Identify which cell holds the provided text, then report its [X, Y] central coordinate. 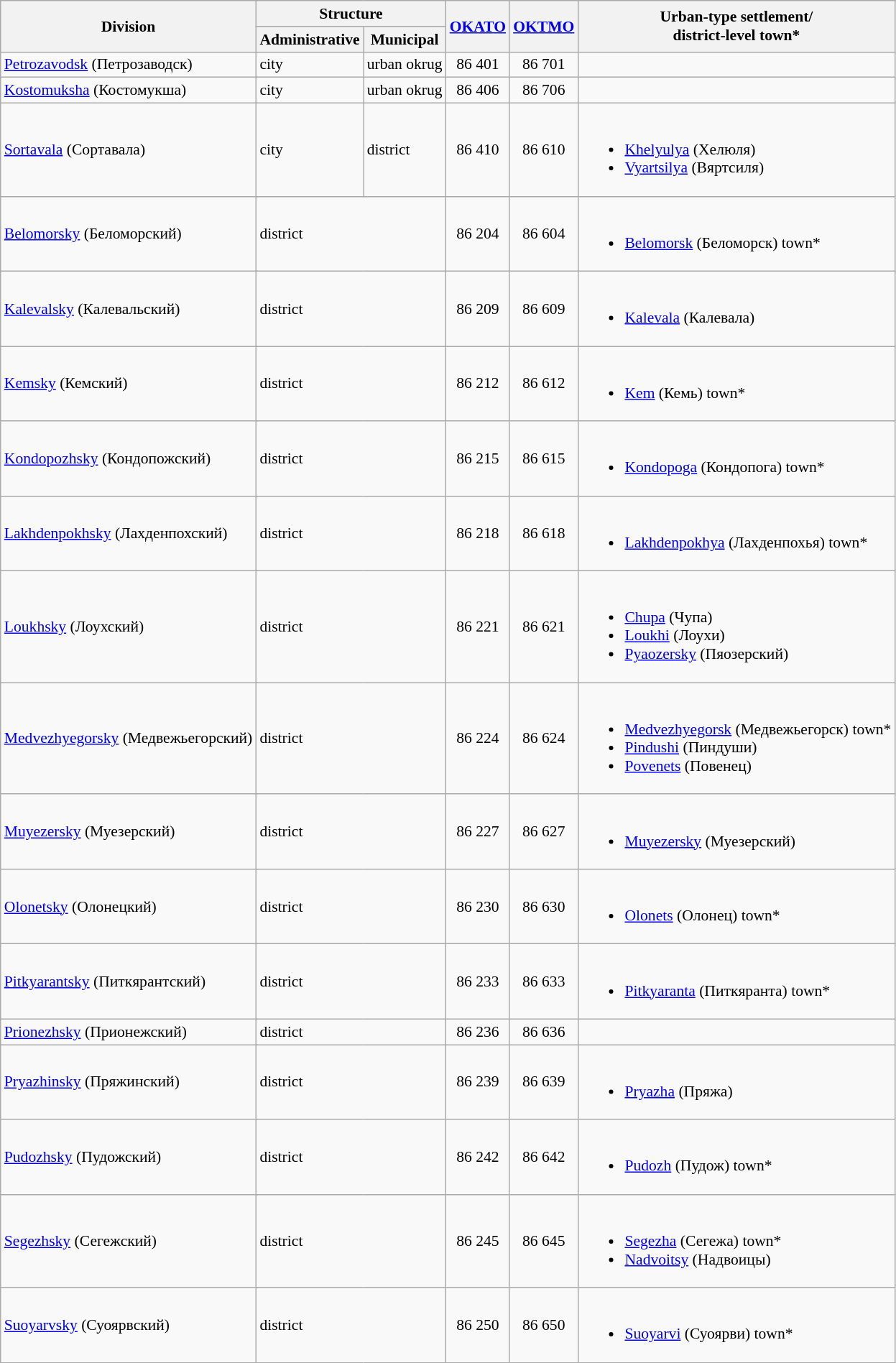
Lakhdenpokhsky (Лахденпохский) [129, 534]
86 230 [478, 907]
86 406 [478, 91]
86 401 [478, 65]
Loukhsky (Лоухский) [129, 627]
86 250 [478, 1325]
86 204 [478, 234]
Pitkyarantsky (Питкярантский) [129, 981]
Medvezhyegorsky (Медвежьегорский) [129, 739]
86 239 [478, 1082]
86 645 [543, 1242]
Segezhsky (Сегежский) [129, 1242]
86 621 [543, 627]
86 233 [478, 981]
Sortavala (Сортавала) [129, 150]
Municipal [405, 40]
Pryazha (Пряжа) [736, 1082]
Belomorsky (Беломорский) [129, 234]
86 706 [543, 91]
86 615 [543, 458]
86 650 [543, 1325]
Belomorsk (Беломорск) town* [736, 234]
86 604 [543, 234]
Lakhdenpokhya (Лахденпохья) town* [736, 534]
86 630 [543, 907]
Kostomuksha (Костомукша) [129, 91]
Pudozh (Пудож) town* [736, 1157]
86 212 [478, 384]
86 636 [543, 1032]
OKATO [478, 26]
86 221 [478, 627]
86 633 [543, 981]
86 245 [478, 1242]
Kondopozhsky (Кондопожский) [129, 458]
Suoyarvi (Суоярви) town* [736, 1325]
86 612 [543, 384]
Pryazhinsky (Пряжинский) [129, 1082]
Kalevalsky (Калевальский) [129, 309]
Khelyulya (Хелюля)Vyartsilya (Вяртсиля) [736, 150]
86 218 [478, 534]
Prionezhsky (Прионежский) [129, 1032]
Kalevala (Калевала) [736, 309]
Kemsky (Кемский) [129, 384]
Division [129, 26]
86 639 [543, 1082]
Petrozavodsk (Петрозаводск) [129, 65]
86 627 [543, 832]
86 224 [478, 739]
86 701 [543, 65]
86 227 [478, 832]
86 609 [543, 309]
86 618 [543, 534]
Suoyarvsky (Суоярвский) [129, 1325]
Segezha (Сегежа) town*Nadvoitsy (Надвоицы) [736, 1242]
Kondopoga (Кондопога) town* [736, 458]
86 610 [543, 150]
Pitkyaranta (Питкяранта) town* [736, 981]
Urban-type settlement/district-level town* [736, 26]
Chupa (Чупа)Loukhi (Лоухи)Pyaozersky (Пяозерский) [736, 627]
86 209 [478, 309]
86 624 [543, 739]
Pudozhsky (Пудожский) [129, 1157]
86 642 [543, 1157]
86 410 [478, 150]
Medvezhyegorsk (Медвежьегорск) town*Pindushi (Пиндуши)Povenets (Повенец) [736, 739]
86 236 [478, 1032]
OKTMO [543, 26]
Kem (Кемь) town* [736, 384]
Administrative [309, 40]
86 242 [478, 1157]
86 215 [478, 458]
Olonetsky (Олонецкий) [129, 907]
Structure [351, 14]
Olonets (Олонец) town* [736, 907]
